Return (x, y) of the center of cell containing provided text 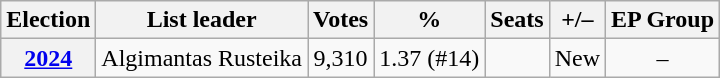
New (577, 58)
9,310 (341, 58)
+/– (577, 20)
Seats (517, 20)
2024 (48, 58)
List leader (202, 20)
% (430, 20)
1.37 (#14) (430, 58)
Election (48, 20)
EP Group (663, 20)
– (663, 58)
Algimantas Rusteika (202, 58)
Votes (341, 20)
